Return (X, Y) of the center of cell containing provided text 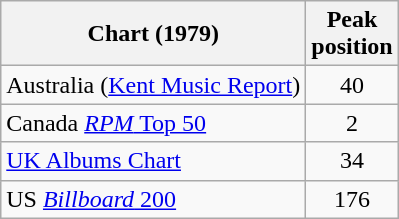
Canada RPM Top 50 (154, 123)
Australia (Kent Music Report) (154, 85)
Peak position (352, 34)
2 (352, 123)
176 (352, 199)
UK Albums Chart (154, 161)
US Billboard 200 (154, 199)
40 (352, 85)
Chart (1979) (154, 34)
34 (352, 161)
